Extract the (X, Y) coordinate from the center of the cell holding the provided text.  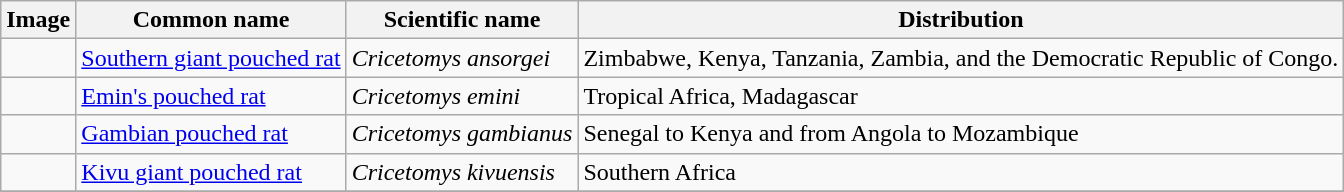
Distribution (961, 20)
Cricetomys gambianus (462, 134)
Common name (211, 20)
Southern Africa (961, 172)
Cricetomys kivuensis (462, 172)
Gambian pouched rat (211, 134)
Tropical Africa, Madagascar (961, 96)
Zimbabwe, Kenya, Tanzania, Zambia, and the Democratic Republic of Congo. (961, 58)
Image (38, 20)
Southern giant pouched rat (211, 58)
Cricetomys ansorgei (462, 58)
Scientific name (462, 20)
Emin's pouched rat (211, 96)
Kivu giant pouched rat (211, 172)
Cricetomys emini (462, 96)
Senegal to Kenya and from Angola to Mozambique (961, 134)
